Pinpoint the cell where the given text exists, returning its [x, y] midpoint coordinate. 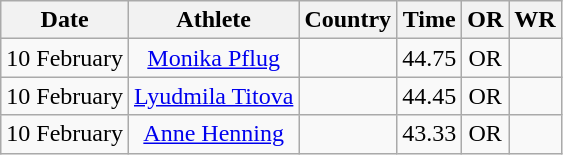
WR [535, 20]
Lyudmila Titova [213, 96]
43.33 [430, 134]
Date [65, 20]
Anne Henning [213, 134]
Time [430, 20]
Athlete [213, 20]
Country [348, 20]
44.45 [430, 96]
44.75 [430, 58]
Monika Pflug [213, 58]
